Detect which cell encompasses the target text, then output its [X, Y] center coordinate. 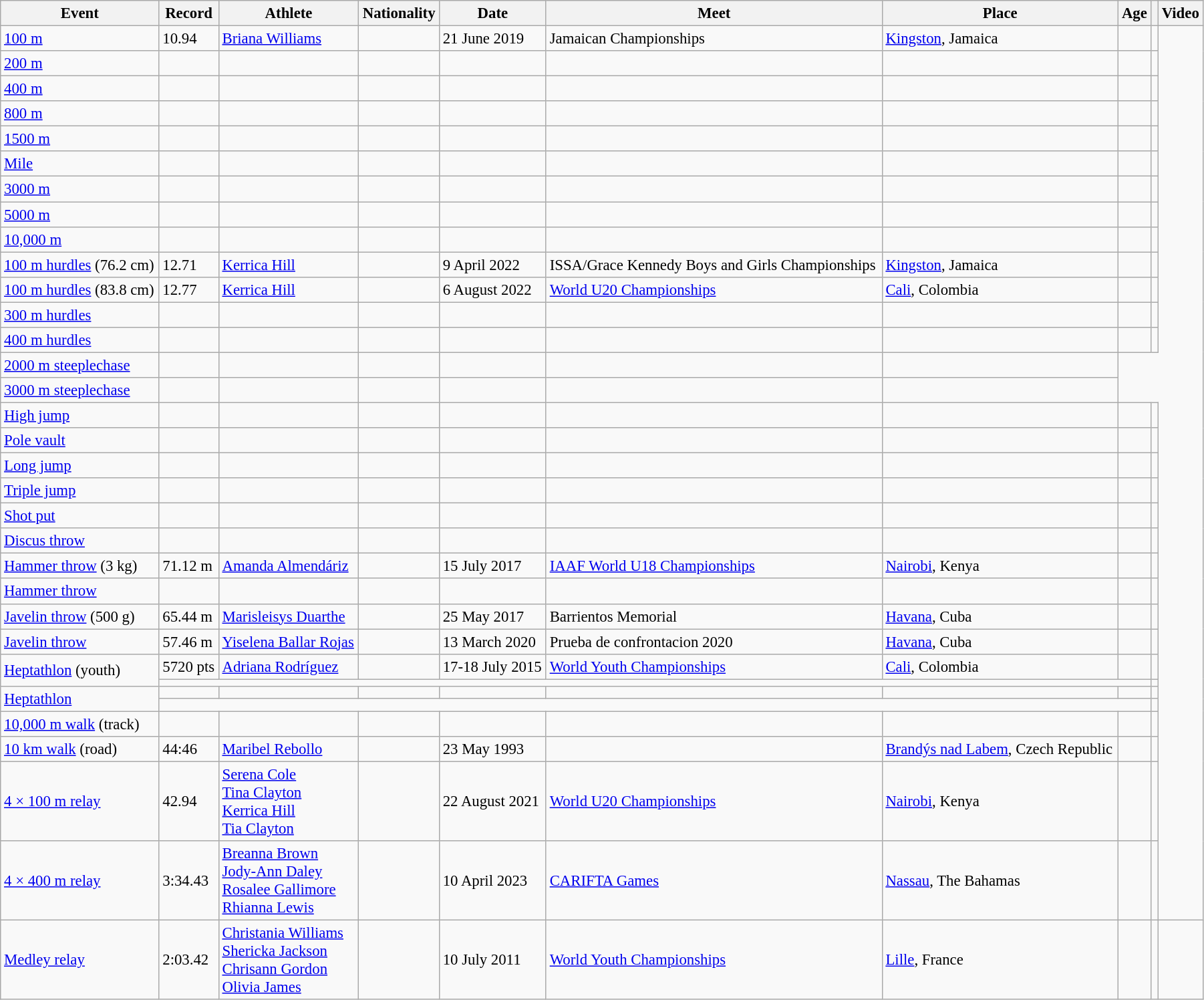
Age [1135, 13]
23 May 1993 [492, 749]
Mile [80, 164]
3000 m [80, 189]
Hammer throw (3 kg) [80, 566]
Marisleisys Duarthe [289, 616]
10 km walk (road) [80, 749]
100 m hurdles (83.8 cm) [80, 289]
Briana Williams [289, 39]
3000 m steeplechase [80, 390]
13 March 2020 [492, 642]
57.46 m [188, 642]
Serena ColeTina ClaytonKerrica HillTia Clayton [289, 801]
15 July 2017 [492, 566]
12.71 [188, 265]
Christania WilliamsShericka JacksonChrisann GordonOlivia James [289, 960]
Shot put [80, 516]
Long jump [80, 466]
Event [80, 13]
100 m [80, 39]
High jump [80, 415]
Yiselena Ballar Rojas [289, 642]
2:03.42 [188, 960]
800 m [80, 114]
Athlete [289, 13]
Brandýs nad Labem, Czech Republic [1000, 749]
Medley relay [80, 960]
Heptathlon [80, 699]
CARIFTA Games [714, 881]
22 August 2021 [492, 801]
Place [1000, 13]
Video [1180, 13]
400 m [80, 89]
Triple jump [80, 491]
Jamaican Championships [714, 39]
10,000 m [80, 239]
25 May 2017 [492, 616]
Amanda Almendáriz [289, 566]
10.94 [188, 39]
Maribel Rebollo [289, 749]
42.94 [188, 801]
100 m hurdles (76.2 cm) [80, 265]
300 m hurdles [80, 315]
Date [492, 13]
21 June 2019 [492, 39]
200 m [80, 64]
Adriana Rodríguez [289, 666]
IAAF World U18 Championships [714, 566]
4 × 400 m relay [80, 881]
5720 pts [188, 666]
Prueba de confrontacion 2020 [714, 642]
Javelin throw [80, 642]
Record [188, 13]
Discus throw [80, 541]
Lille, France [1000, 960]
1500 m [80, 139]
4 × 100 m relay [80, 801]
2000 m steeplechase [80, 365]
44:46 [188, 749]
400 m hurdles [80, 340]
9 April 2022 [492, 265]
10 July 2011 [492, 960]
Meet [714, 13]
Hammer throw [80, 592]
Nationality [399, 13]
Pole vault [80, 441]
Barrientos Memorial [714, 616]
Heptathlon (youth) [80, 670]
ISSA/Grace Kennedy Boys and Girls Championships [714, 265]
5000 m [80, 215]
6 August 2022 [492, 289]
12.77 [188, 289]
10,000 m walk (track) [80, 724]
Nassau, The Bahamas [1000, 881]
71.12 m [188, 566]
3:34.43 [188, 881]
65.44 m [188, 616]
10 April 2023 [492, 881]
Javelin throw (500 g) [80, 616]
17-18 July 2015 [492, 666]
Breanna BrownJody-Ann DaleyRosalee GallimoreRhianna Lewis [289, 881]
